Scan for the cell matching the given text and deliver its (X, Y) coordinate at center. 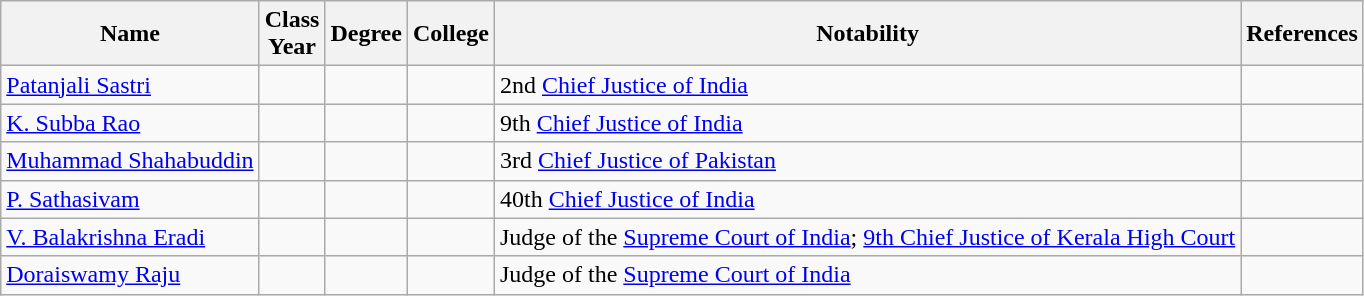
Muhammad Shahabuddin (130, 161)
2nd Chief Justice of India (867, 85)
Judge of the Supreme Court of India; 9th Chief Justice of Kerala High Court (867, 237)
K. Subba Rao (130, 123)
Name (130, 34)
P. Sathasivam (130, 199)
College (450, 34)
V. Balakrishna Eradi (130, 237)
Degree (366, 34)
References (1302, 34)
Patanjali Sastri (130, 85)
ClassYear (292, 34)
9th Chief Justice of India (867, 123)
Notability (867, 34)
Doraiswamy Raju (130, 275)
3rd Chief Justice of Pakistan (867, 161)
Judge of the Supreme Court of India (867, 275)
40th Chief Justice of India (867, 199)
